Scan for the cell matching the given text and deliver its (x, y) coordinate at center. 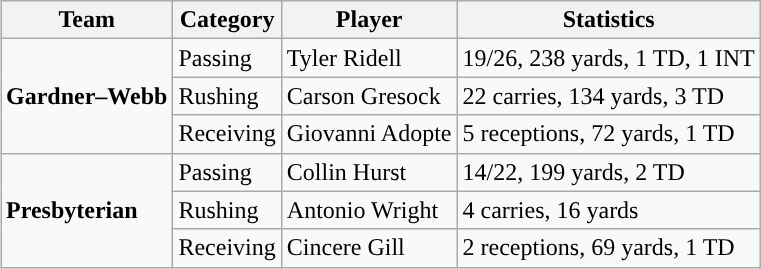
Category (227, 20)
Gardner–Webb (86, 96)
4 carries, 16 yards (608, 210)
2 receptions, 69 yards, 1 TD (608, 248)
Collin Hurst (369, 172)
5 receptions, 72 yards, 1 TD (608, 134)
Team (86, 20)
Presbyterian (86, 210)
14/22, 199 yards, 2 TD (608, 172)
Carson Gresock (369, 96)
Statistics (608, 20)
Cincere Gill (369, 248)
Tyler Ridell (369, 58)
22 carries, 134 yards, 3 TD (608, 96)
Player (369, 20)
Antonio Wright (369, 210)
Giovanni Adopte (369, 134)
19/26, 238 yards, 1 TD, 1 INT (608, 58)
